Identify which cell holds the provided text, then report its [X, Y] central coordinate. 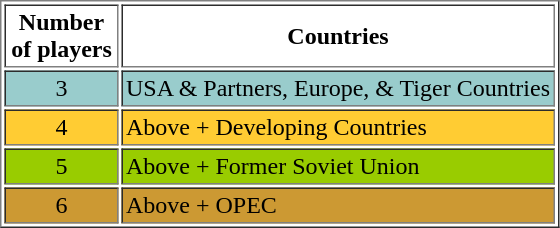
Above + Developing Countries [338, 128]
4 [61, 128]
6 [61, 206]
Number of players [61, 36]
USA & Partners, Europe, & Tiger Countries [338, 88]
Above + OPEC [338, 206]
Countries [338, 36]
3 [61, 88]
5 [61, 166]
Above + Former Soviet Union [338, 166]
